Extract the [X, Y] coordinate from the center of the cell holding the provided text.  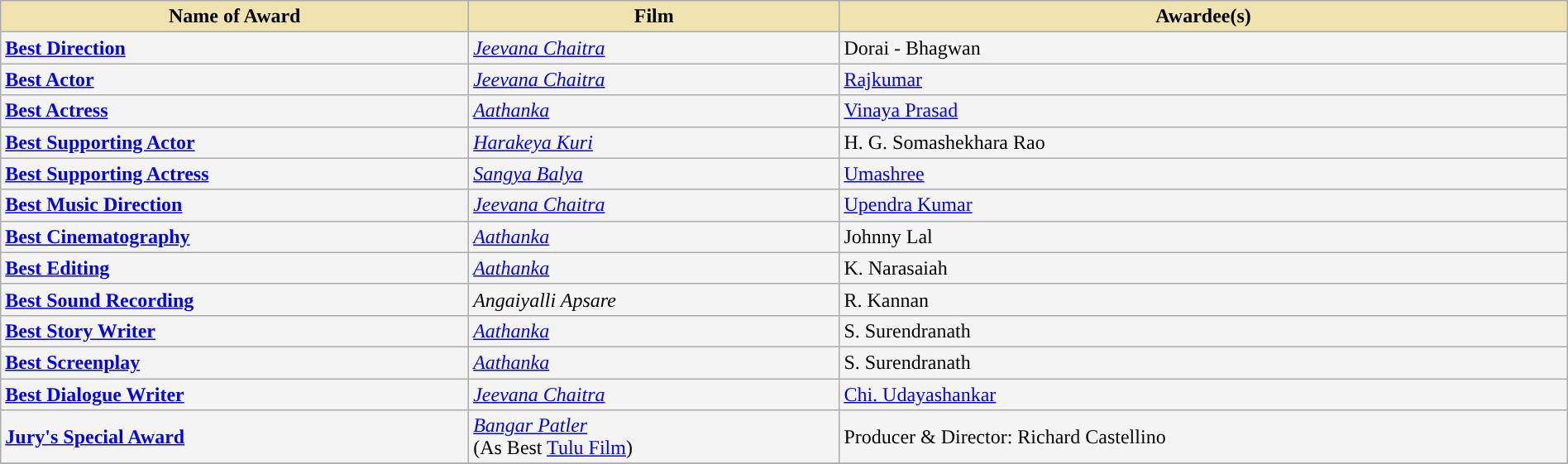
Dorai - Bhagwan [1203, 48]
K. Narasaiah [1203, 268]
Umashree [1203, 174]
Awardee(s) [1203, 17]
Best Story Writer [235, 331]
Sangya Balya [654, 174]
Harakeya Kuri [654, 142]
Best Supporting Actor [235, 142]
Upendra Kumar [1203, 205]
Film [654, 17]
Johnny Lal [1203, 237]
Best Dialogue Writer [235, 395]
Best Actress [235, 111]
Angaiyalli Apsare [654, 299]
Jury's Special Award [235, 437]
Rajkumar [1203, 79]
Vinaya Prasad [1203, 111]
Producer & Director: Richard Castellino [1203, 437]
Best Cinematography [235, 237]
Best Editing [235, 268]
Name of Award [235, 17]
Best Sound Recording [235, 299]
Best Direction [235, 48]
Best Screenplay [235, 362]
Best Supporting Actress [235, 174]
Bangar Patler(As Best Tulu Film) [654, 437]
Chi. Udayashankar [1203, 395]
R. Kannan [1203, 299]
Best Music Direction [235, 205]
Best Actor [235, 79]
H. G. Somashekhara Rao [1203, 142]
